Return [x, y] of the center of cell containing provided text 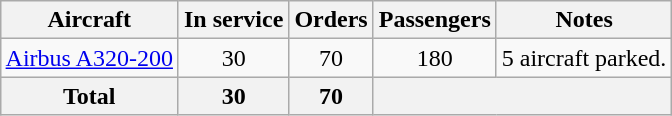
Passengers [434, 20]
Aircraft [89, 20]
180 [434, 58]
Total [89, 96]
In service [233, 20]
Airbus A320-200 [89, 58]
Orders [331, 20]
Notes [584, 20]
5 aircraft parked. [584, 58]
